Determine the [x, y] coordinate at the center of the cell enclosing the given text.  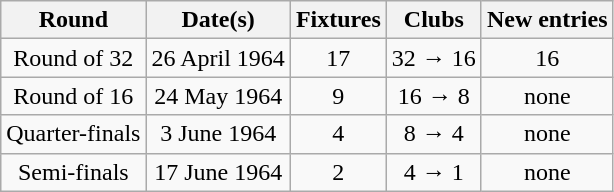
3 June 1964 [218, 134]
24 May 1964 [218, 96]
Round of 16 [74, 96]
Clubs [434, 20]
2 [338, 172]
17 [338, 58]
Quarter-finals [74, 134]
4 → 1 [434, 172]
17 June 1964 [218, 172]
Fixtures [338, 20]
Round [74, 20]
Date(s) [218, 20]
New entries [547, 20]
32 → 16 [434, 58]
9 [338, 96]
16 → 8 [434, 96]
16 [547, 58]
Semi-finals [74, 172]
4 [338, 134]
26 April 1964 [218, 58]
Round of 32 [74, 58]
8 → 4 [434, 134]
